Pinpoint the cell where the given text exists, returning its (x, y) midpoint coordinate. 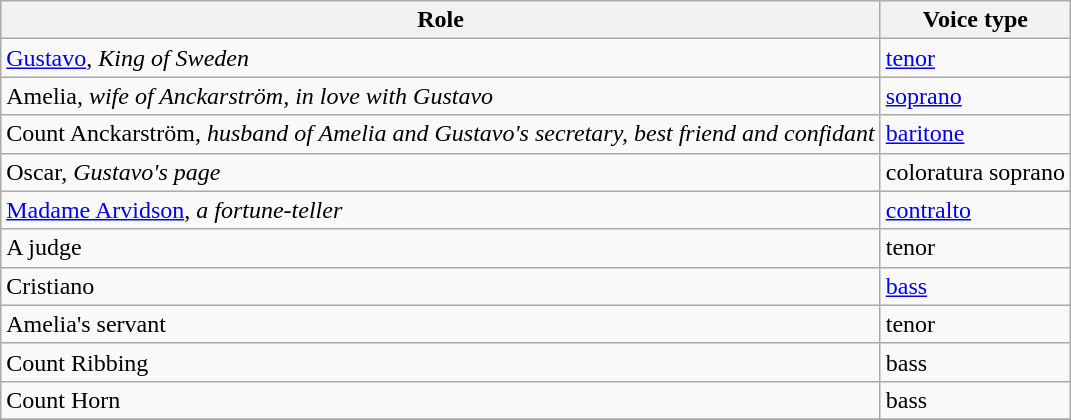
Oscar, Gustavo's page (440, 172)
Madame Arvidson, a fortune-teller (440, 210)
Count Anckarström, husband of Amelia and Gustavo's secretary, best friend and confidant (440, 134)
Amelia, wife of Anckarström, in love with Gustavo (440, 96)
Count Horn (440, 400)
Cristiano (440, 286)
Amelia's servant (440, 324)
Voice type (975, 20)
contralto (975, 210)
Count Ribbing (440, 362)
Gustavo, King of Sweden (440, 58)
A judge (440, 248)
Role (440, 20)
coloratura soprano (975, 172)
baritone (975, 134)
soprano (975, 96)
